Pinpoint the cell where the given text exists, returning its (X, Y) midpoint coordinate. 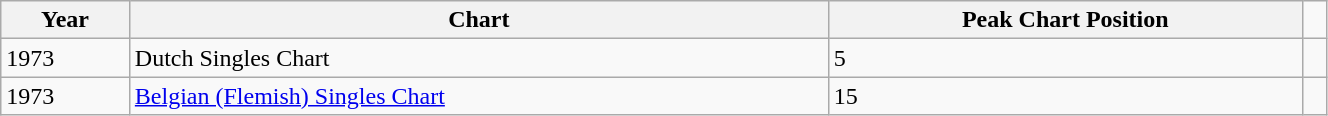
15 (1065, 96)
Dutch Singles Chart (478, 58)
Belgian (Flemish) Singles Chart (478, 96)
5 (1065, 58)
Peak Chart Position (1065, 20)
Year (66, 20)
Chart (478, 20)
